Extract the [x, y] coordinate from the center of the cell holding the provided text.  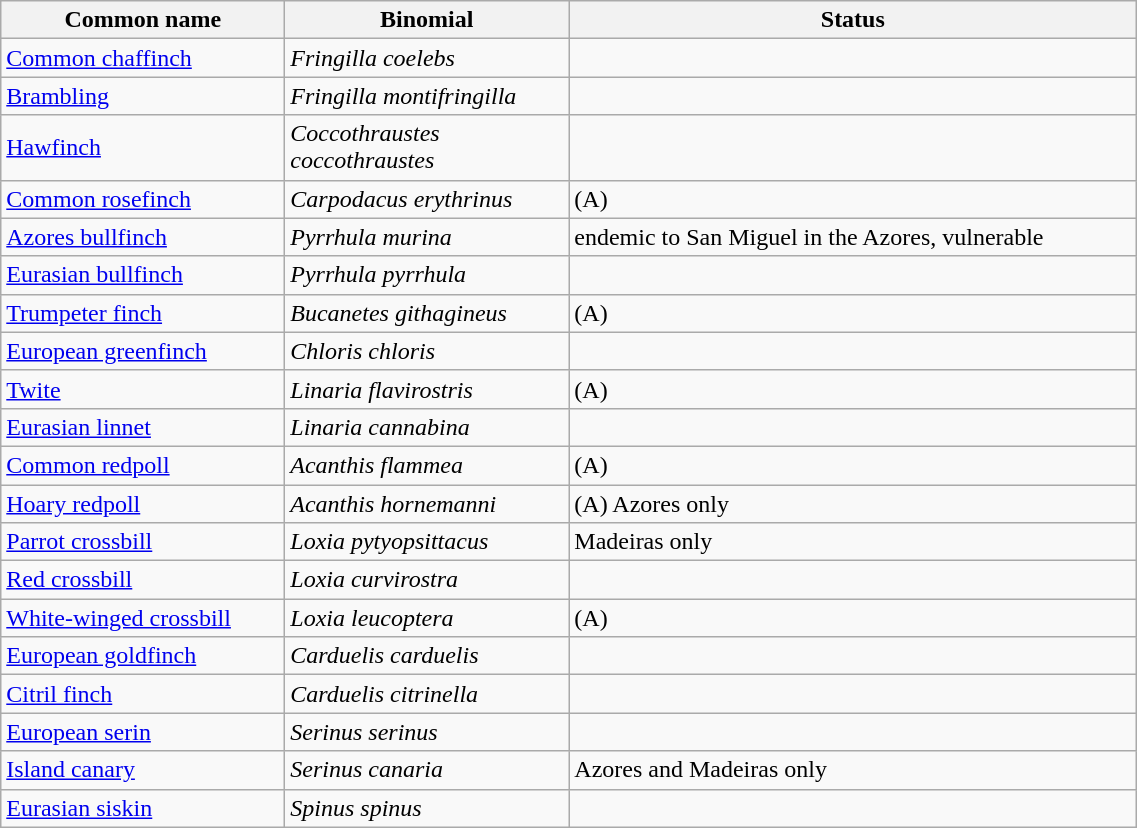
Acanthis hornemanni [427, 503]
Linaria flavirostris [427, 389]
Citril finch [143, 694]
Common name [143, 20]
Hawfinch [143, 148]
Island canary [143, 770]
Serinus serinus [427, 732]
Eurasian bullfinch [143, 275]
Acanthis flammea [427, 465]
Carduelis citrinella [427, 694]
(A) Azores only [853, 503]
Trumpeter finch [143, 313]
European goldfinch [143, 656]
Carpodacus erythrinus [427, 199]
European greenfinch [143, 351]
Brambling [143, 96]
Common rosefinch [143, 199]
Azores bullfinch [143, 237]
Carduelis carduelis [427, 656]
Linaria cannabina [427, 427]
White-winged crossbill [143, 618]
Spinus spinus [427, 808]
Bucanetes githagineus [427, 313]
Coccothraustes coccothraustes [427, 148]
Fringilla coelebs [427, 58]
Azores and Madeiras only [853, 770]
Eurasian linnet [143, 427]
Common chaffinch [143, 58]
Hoary redpoll [143, 503]
Fringilla montifringilla [427, 96]
Pyrrhula pyrrhula [427, 275]
Loxia curvirostra [427, 580]
Binomial [427, 20]
European serin [143, 732]
Red crossbill [143, 580]
Pyrrhula murina [427, 237]
endemic to San Miguel in the Azores, vulnerable [853, 237]
Loxia leucoptera [427, 618]
Parrot crossbill [143, 542]
Madeiras only [853, 542]
Serinus canaria [427, 770]
Status [853, 20]
Eurasian siskin [143, 808]
Loxia pytyopsittacus [427, 542]
Chloris chloris [427, 351]
Common redpoll [143, 465]
Twite [143, 389]
